Scan for the cell matching the given text and deliver its [x, y] coordinate at center. 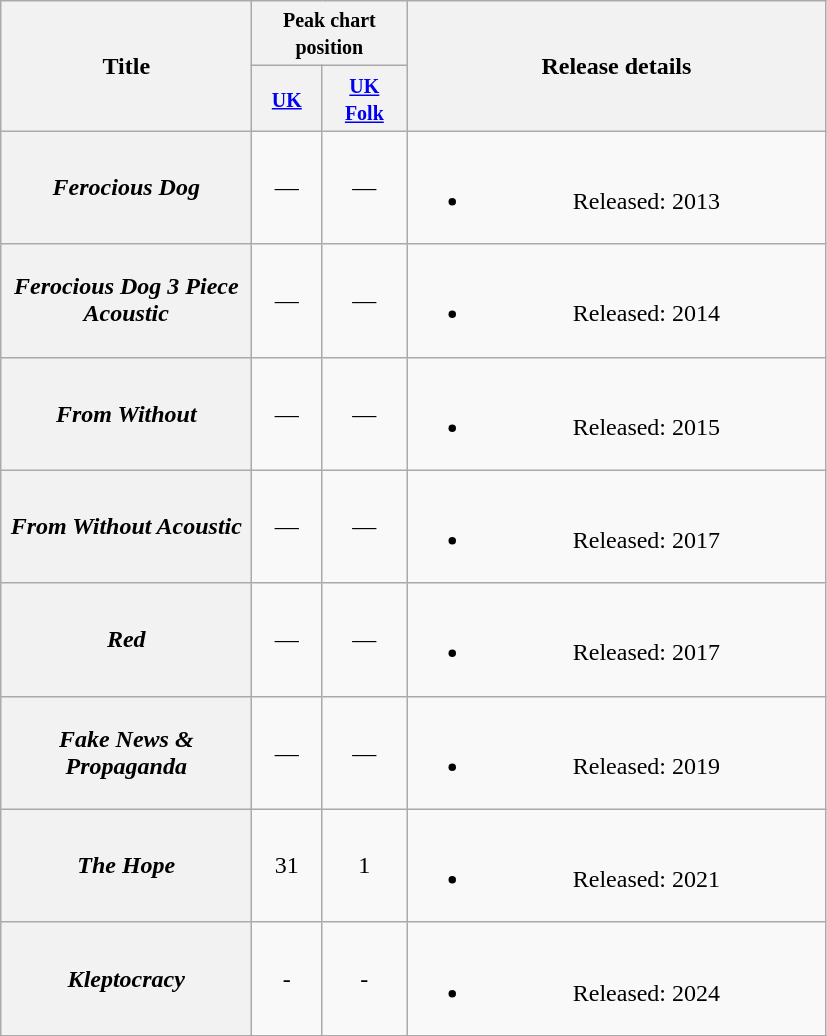
Released: 2021 [616, 866]
Released: 2015 [616, 414]
Fake News & Propaganda [126, 752]
Title [126, 66]
Ferocious Dog 3 Piece Acoustic [126, 300]
Released: 2013 [616, 188]
Red [126, 640]
The Hope [126, 866]
1 [364, 866]
Kleptocracy [126, 978]
Released: 2019 [616, 752]
From Without [126, 414]
UK [287, 98]
Released: 2014 [616, 300]
Peak chartposition [330, 34]
31 [287, 866]
UKFolk [364, 98]
Ferocious Dog [126, 188]
Released: 2024 [616, 978]
From Without Acoustic [126, 526]
Release details [616, 66]
